Provide the (x, y) coordinate of the cell's center where the given text is located.  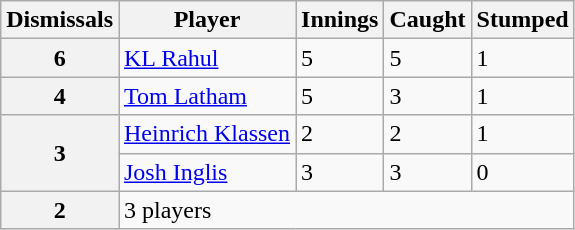
Heinrich Klassen (206, 134)
0 (522, 172)
4 (60, 96)
Tom Latham (206, 96)
Innings (340, 20)
3 players (346, 210)
Dismissals (60, 20)
Caught (428, 20)
Josh Inglis (206, 172)
KL Rahul (206, 58)
Player (206, 20)
Stumped (522, 20)
6 (60, 58)
